Pinpoint the cell where the given text exists, returning its (x, y) midpoint coordinate. 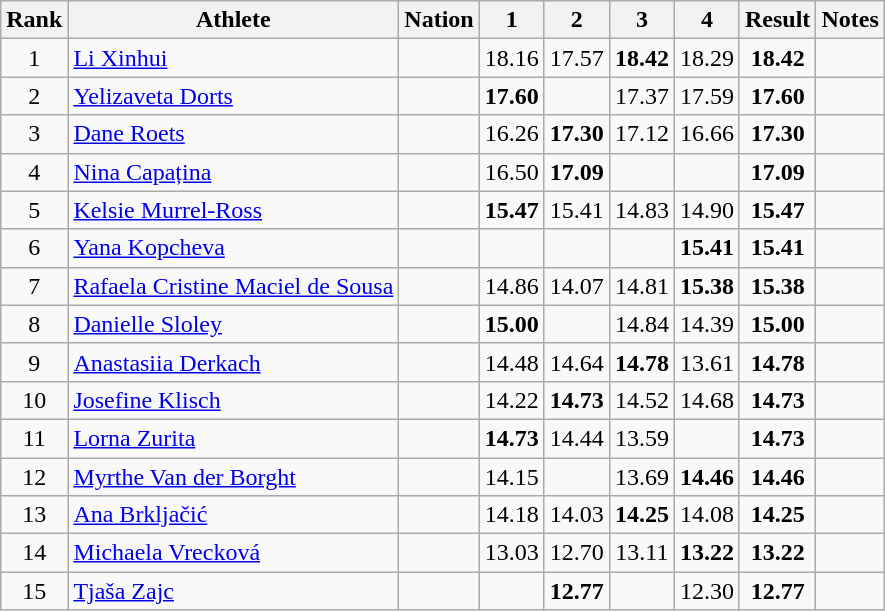
14.44 (576, 438)
14.64 (576, 362)
Result (777, 20)
11 (34, 438)
14.03 (576, 515)
Kelsie Murrel-Ross (234, 210)
17.57 (576, 58)
Rank (34, 20)
Anastasiia Derkach (234, 362)
7 (34, 286)
Yana Kopcheva (234, 248)
14.81 (642, 286)
17.37 (642, 96)
Tjaša Zajc (234, 591)
12.30 (706, 591)
Dane Roets (234, 134)
14.86 (512, 286)
13.59 (642, 438)
14.90 (706, 210)
6 (34, 248)
13.03 (512, 553)
14 (34, 553)
12.70 (576, 553)
14.15 (512, 477)
14.18 (512, 515)
Myrthe Van der Borght (234, 477)
17.12 (642, 134)
15 (34, 591)
13 (34, 515)
14.08 (706, 515)
14.52 (642, 400)
14.68 (706, 400)
9 (34, 362)
Lorna Zurita (234, 438)
Notes (850, 20)
Danielle Sloley (234, 324)
Athlete (234, 20)
Ana Brkljačić (234, 515)
14.39 (706, 324)
17.59 (706, 96)
12 (34, 477)
14.84 (642, 324)
8 (34, 324)
18.29 (706, 58)
14.22 (512, 400)
Rafaela Cristine Maciel de Sousa (234, 286)
14.83 (642, 210)
18.16 (512, 58)
Li Xinhui (234, 58)
16.50 (512, 172)
16.66 (706, 134)
13.11 (642, 553)
14.48 (512, 362)
14.07 (576, 286)
13.61 (706, 362)
Michaela Vrecková (234, 553)
Nation (439, 20)
Josefine Klisch (234, 400)
16.26 (512, 134)
5 (34, 210)
13.69 (642, 477)
Nina Capațina (234, 172)
10 (34, 400)
Yelizaveta Dorts (234, 96)
